Detect which cell encompasses the target text, then output its (X, Y) center coordinate. 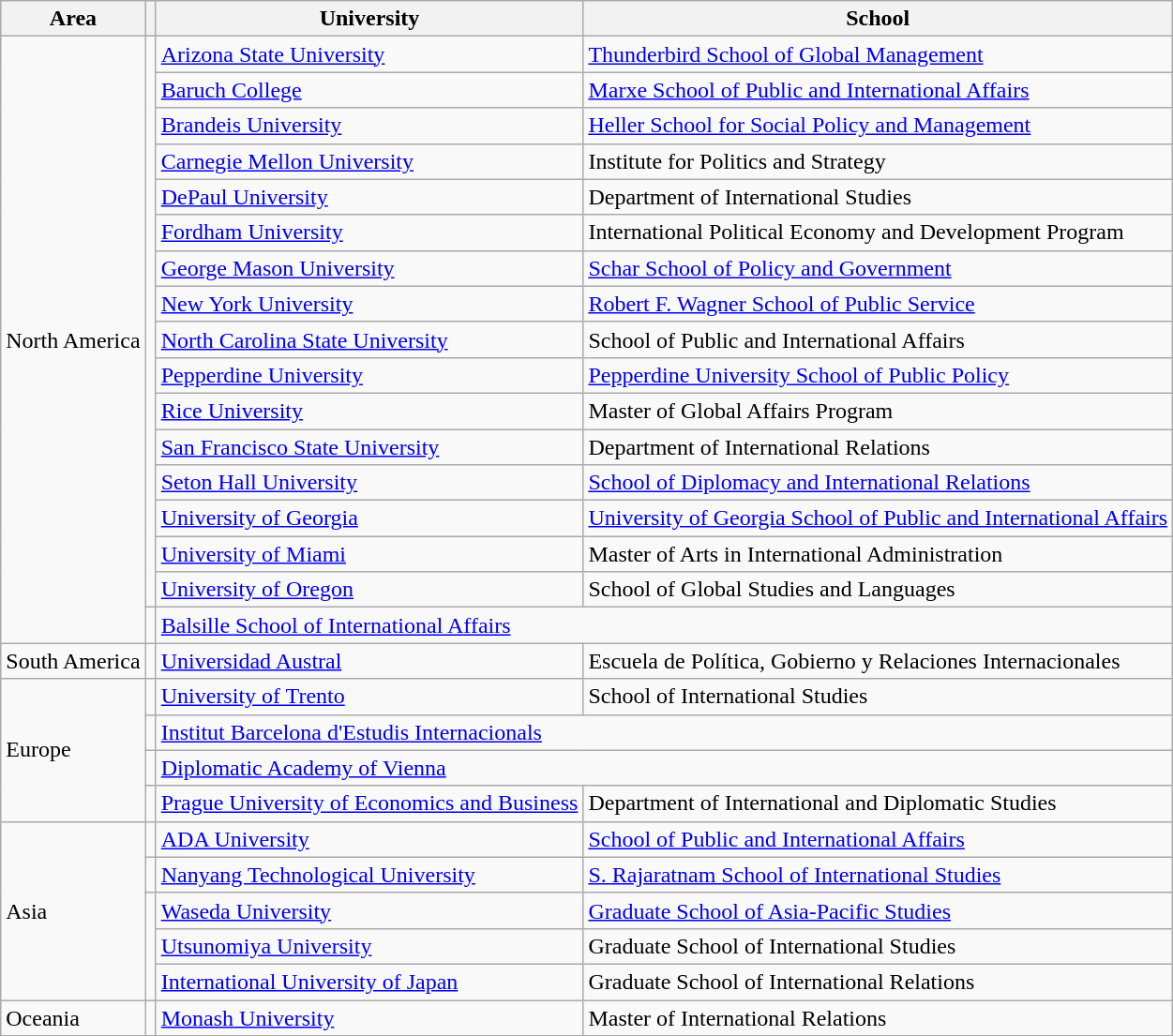
Nanyang Technological University (369, 875)
Europe (73, 750)
Marxe School of Public and International Affairs (878, 90)
San Francisco State University (369, 447)
School (878, 19)
ADA University (369, 839)
School of Diplomacy and International Relations (878, 483)
International University of Japan (369, 982)
University (369, 19)
Master of International Relations (878, 1017)
Robert F. Wagner School of Public Service (878, 304)
Seton Hall University (369, 483)
International Political Economy and Development Program (878, 233)
School of Global Studies and Languages (878, 590)
Pepperdine University School of Public Policy (878, 375)
Universidad Austral (369, 661)
Arizona State University (369, 54)
Rice University (369, 411)
North Carolina State University (369, 339)
Graduate School of International Studies (878, 946)
South America (73, 661)
Baruch College (369, 90)
Carnegie Mellon University (369, 161)
Fordham University (369, 233)
University of Oregon (369, 590)
School of International Studies (878, 697)
Escuela de Política, Gobierno y Relaciones Internacionales (878, 661)
Master of Arts in International Administration (878, 554)
Diplomatic Academy of Vienna (664, 768)
Balsille School of International Affairs (664, 625)
Waseda University (369, 910)
Institute for Politics and Strategy (878, 161)
Area (73, 19)
Department of International Relations (878, 447)
Brandeis University (369, 126)
University of Georgia School of Public and International Affairs (878, 518)
Thunderbird School of Global Management (878, 54)
Heller School for Social Policy and Management (878, 126)
Prague University of Economics and Business (369, 803)
North America (73, 339)
University of Trento (369, 697)
Graduate School of Asia-Pacific Studies (878, 910)
Department of International Studies (878, 197)
New York University (369, 304)
Graduate School of International Relations (878, 982)
Oceania (73, 1017)
S. Rajaratnam School of International Studies (878, 875)
Department of International and Diplomatic Studies (878, 803)
University of Miami (369, 554)
Asia (73, 910)
Institut Barcelona d'Estudis Internacionals (664, 732)
University of Georgia (369, 518)
Utsunomiya University (369, 946)
Pepperdine University (369, 375)
Monash University (369, 1017)
Schar School of Policy and Government (878, 268)
George Mason University (369, 268)
DePaul University (369, 197)
Master of Global Affairs Program (878, 411)
